Output the [x, y] coordinate of the center of the cell containing the given text.  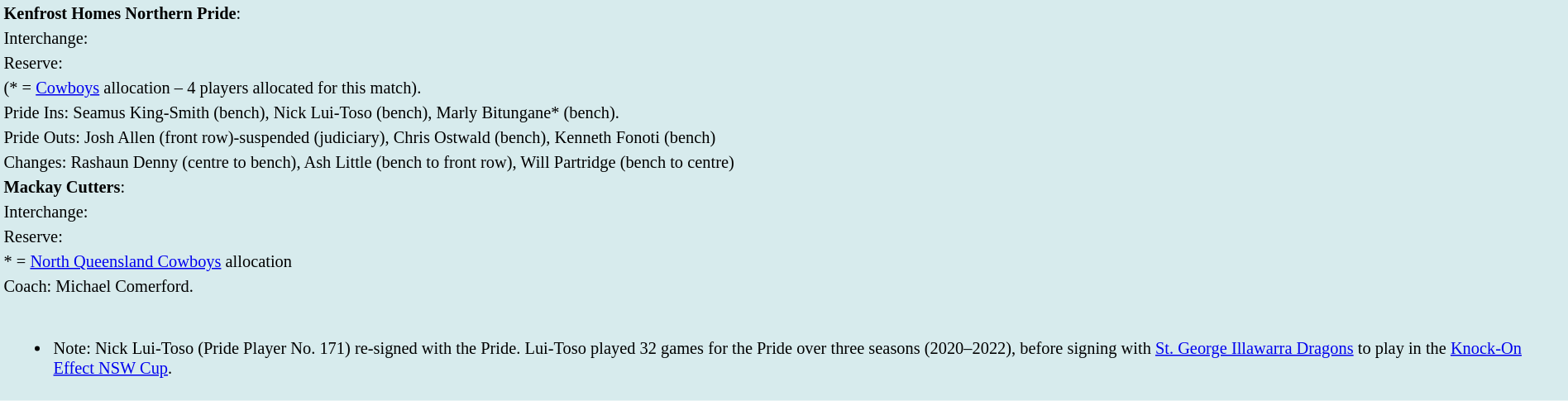
(* = Cowboys allocation – 4 players allocated for this match). [784, 88]
Changes: Rashaun Denny (centre to bench), Ash Little (bench to front row), Will Partridge (bench to centre) [784, 162]
Coach: Michael Comerford. [784, 286]
Mackay Cutters: [784, 187]
Pride Outs: Josh Allen (front row)-suspended (judiciary), Chris Ostwald (bench), Kenneth Fonoti (bench) [784, 137]
* = North Queensland Cowboys allocation [784, 261]
Kenfrost Homes Northern Pride: [784, 13]
Pride Ins: Seamus King-Smith (bench), Nick Lui-Toso (bench), Marly Bitungane* (bench). [784, 112]
